Output the [x, y] coordinate of the center of the cell containing the given text.  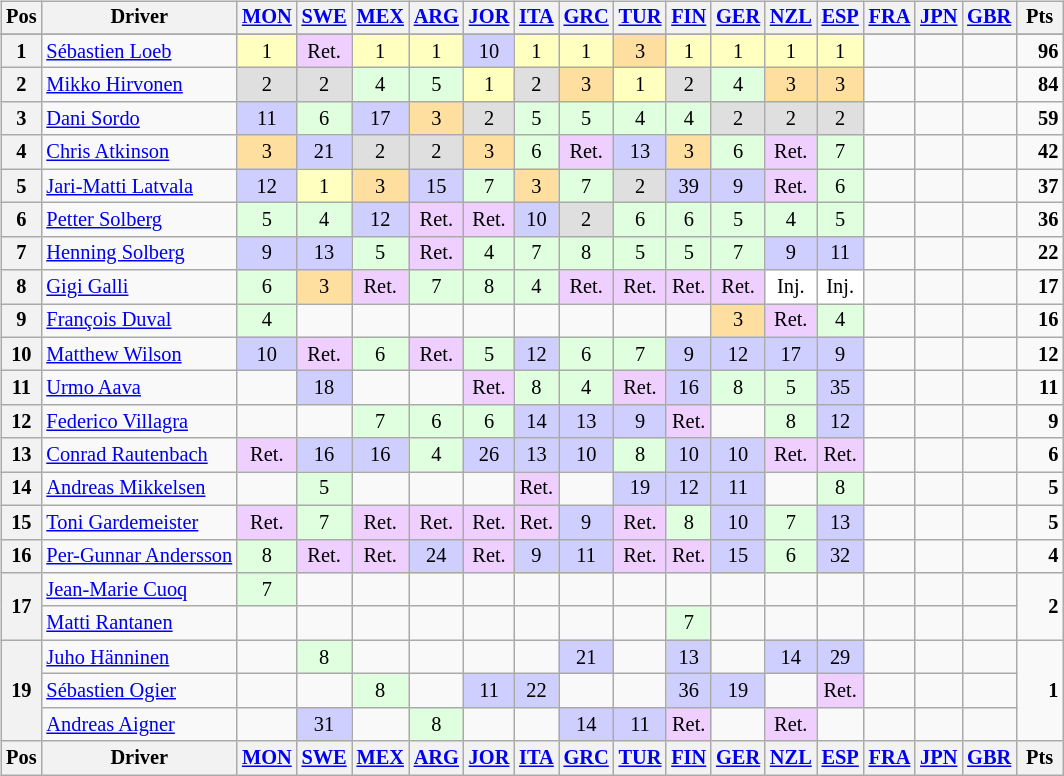
Juho Hänninen [139, 657]
Conrad Rautenbach [139, 455]
18 [324, 388]
42 [1040, 152]
Per-Gunnar Andersson [139, 556]
32 [840, 556]
39 [688, 186]
Jean-Marie Cuoq [139, 590]
35 [840, 388]
37 [1040, 186]
Jari-Matti Latvala [139, 186]
Urmo Aava [139, 388]
29 [840, 657]
59 [1040, 119]
Chris Atkinson [139, 152]
Toni Gardemeister [139, 522]
84 [1040, 85]
31 [324, 724]
Federico Villagra [139, 422]
Dani Sordo [139, 119]
Mikko Hirvonen [139, 85]
François Duval [139, 321]
Andreas Mikkelsen [139, 489]
Sébastien Ogier [139, 691]
96 [1040, 51]
Matthew Wilson [139, 354]
Sébastien Loeb [139, 51]
Matti Rantanen [139, 623]
Petter Solberg [139, 220]
Henning Solberg [139, 253]
Gigi Galli [139, 287]
26 [489, 455]
Andreas Aigner [139, 724]
24 [436, 556]
